Output the (X, Y) coordinate of the center of the cell containing the given text.  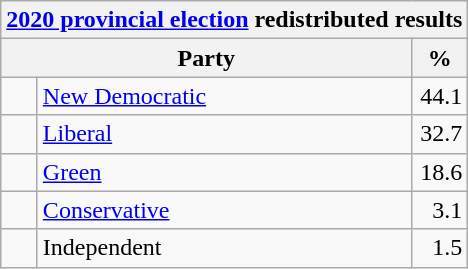
32.7 (440, 134)
1.5 (440, 248)
Liberal (224, 134)
Party (206, 58)
New Democratic (224, 96)
3.1 (440, 210)
18.6 (440, 172)
44.1 (440, 96)
Independent (224, 248)
% (440, 58)
2020 provincial election redistributed results (234, 20)
Green (224, 172)
Conservative (224, 210)
